Pinpoint the cell where the given text exists, returning its [x, y] midpoint coordinate. 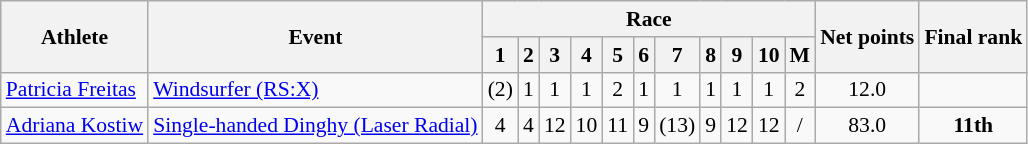
Single-handed Dinghy (Laser Radial) [315, 126]
5 [618, 55]
/ [800, 126]
3 [555, 55]
Net points [867, 36]
Event [315, 36]
11 [618, 126]
11th [973, 126]
Race [649, 19]
6 [644, 55]
7 [677, 55]
12.0 [867, 90]
(13) [677, 126]
(2) [500, 90]
83.0 [867, 126]
Athlete [74, 36]
Adriana Kostiw [74, 126]
Windsurfer (RS:X) [315, 90]
8 [710, 55]
M [800, 55]
Final rank [973, 36]
Patricia Freitas [74, 90]
